Find where the given text appears and provide that cell's center as (x, y) coordinate. 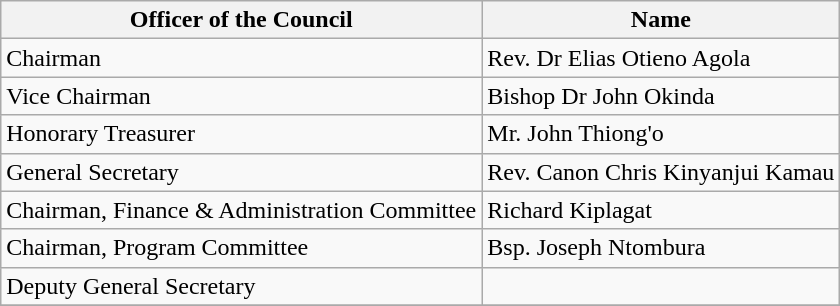
Bsp. Joseph Ntombura (661, 248)
Mr. John Thiong'o (661, 134)
Honorary Treasurer (242, 134)
General Secretary (242, 172)
Richard Kiplagat (661, 210)
Name (661, 20)
Officer of the Council (242, 20)
Bishop Dr John Okinda (661, 96)
Chairman (242, 58)
Chairman, Finance & Administration Committee (242, 210)
Deputy General Secretary (242, 286)
Chairman, Program Committee (242, 248)
Rev. Canon Chris Kinyanjui Kamau (661, 172)
Vice Chairman (242, 96)
Rev. Dr Elias Otieno Agola (661, 58)
